Find where the given text appears and provide that cell's center as (X, Y) coordinate. 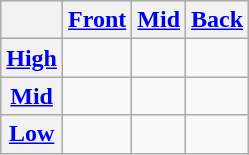
Back (218, 20)
High (32, 58)
Low (32, 134)
Front (98, 20)
